Detect which cell encompasses the target text, then output its (x, y) center coordinate. 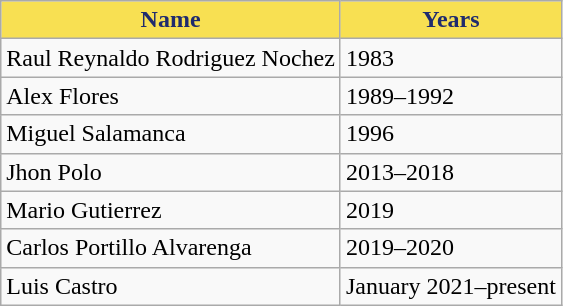
Mario Gutierrez (171, 210)
January 2021–present (450, 286)
1983 (450, 58)
1996 (450, 134)
Luis Castro (171, 286)
2019 (450, 210)
Jhon Polo (171, 172)
Raul Reynaldo Rodriguez Nochez (171, 58)
Carlos Portillo Alvarenga (171, 248)
1989–1992 (450, 96)
2013–2018 (450, 172)
Name (171, 20)
Years (450, 20)
Alex Flores (171, 96)
2019–2020 (450, 248)
Miguel Salamanca (171, 134)
